Return [x, y] of the center of cell containing provided text 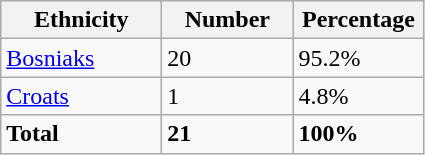
Number [228, 20]
20 [228, 58]
95.2% [358, 58]
Croats [82, 96]
21 [228, 134]
100% [358, 134]
Percentage [358, 20]
1 [228, 96]
Total [82, 134]
Ethnicity [82, 20]
4.8% [358, 96]
Bosniaks [82, 58]
